Capture the cell that displays the provided text and extract its (x, y) central coordinate. 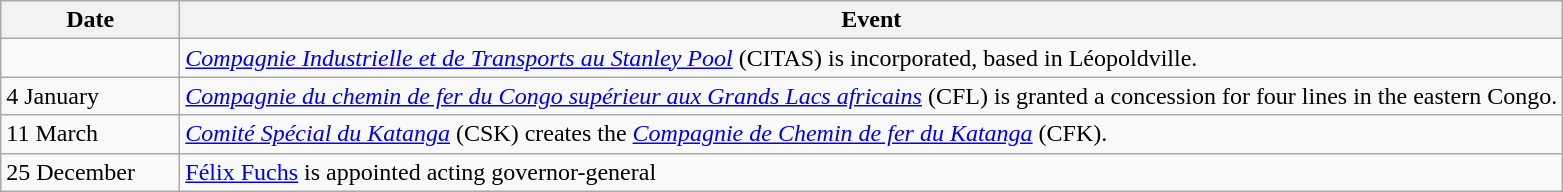
Félix Fuchs is appointed acting governor-general (872, 172)
Date (90, 20)
Comité Spécial du Katanga (CSK) creates the Compagnie de Chemin de fer du Katanga (CFK). (872, 134)
Compagnie Industrielle et de Transports au Stanley Pool (CITAS) is incorporated, based in Léopoldville. (872, 58)
25 December (90, 172)
4 January (90, 96)
Compagnie du chemin de fer du Congo supérieur aux Grands Lacs africains (CFL) is granted a concession for four lines in the eastern Congo. (872, 96)
11 March (90, 134)
Event (872, 20)
